Detect which cell encompasses the target text, then output its [X, Y] center coordinate. 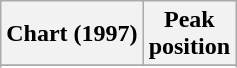
Peakposition [189, 34]
Chart (1997) [72, 34]
